Provide the [x, y] coordinate of the cell's center where the given text is located.  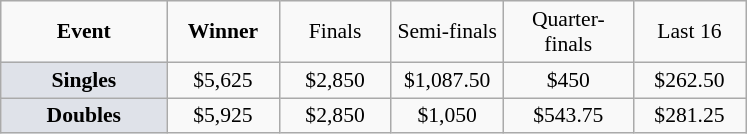
$543.75 [568, 116]
Event [84, 32]
Doubles [84, 116]
$262.50 [689, 80]
Winner [223, 32]
$450 [568, 80]
Finals [335, 32]
$5,625 [223, 80]
$1,087.50 [447, 80]
$5,925 [223, 116]
Singles [84, 80]
$281.25 [689, 116]
Last 16 [689, 32]
$1,050 [447, 116]
Semi-finals [447, 32]
Quarter-finals [568, 32]
